Provide the (X, Y) coordinate of the cell's center where the given text is located.  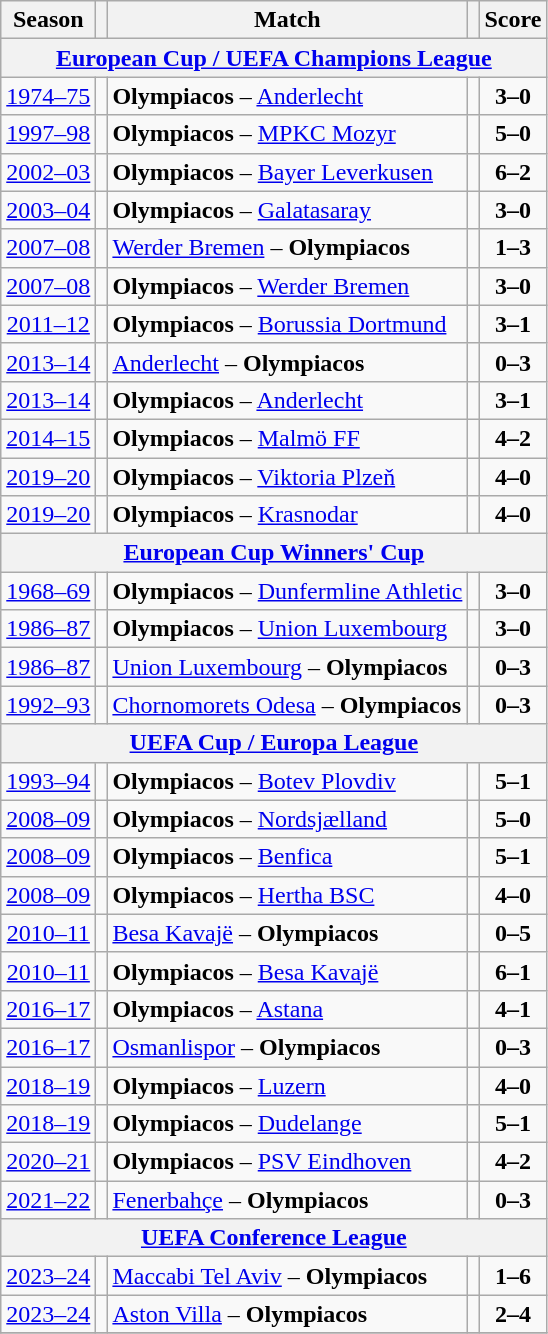
2014–15 (48, 438)
European Cup Winners' Cup (274, 553)
2003–04 (48, 210)
Werder Bremen – Olympiacos (288, 248)
Anderlecht – Olympiacos (288, 362)
6–2 (513, 172)
1–3 (513, 248)
Olympiacos – Bayer Leverkusen (288, 172)
1997–98 (48, 134)
Olympiacos – Viktoria Plzeň (288, 477)
Osmanlispor – Olympiacos (288, 1047)
1–6 (513, 1276)
Chornomorets Odesa – Olympiacos (288, 705)
Besa Kavajë – Olympiacos (288, 933)
Season (48, 20)
Olympiacos – PSV Eindhoven (288, 1162)
Olympiacos – Dudelange (288, 1124)
UEFA Conference League (274, 1238)
2002–03 (48, 172)
Aston Villa – Olympiacos (288, 1314)
2–4 (513, 1314)
Score (513, 20)
1968–69 (48, 591)
1992–93 (48, 705)
2021–22 (48, 1200)
UEFA Cup / Europa League (274, 743)
Olympiacos – Hertha BSC (288, 895)
Fenerbahçe – Olympiacos (288, 1200)
Olympiacos – MPKC Mozyr (288, 134)
Olympiacos – Borussia Dortmund (288, 324)
Olympiacos – Benfica (288, 857)
Maccabi Tel Aviv – Olympiacos (288, 1276)
2011–12 (48, 324)
1974–75 (48, 96)
Olympiacos – Nordsjælland (288, 819)
6–1 (513, 971)
Olympiacos – Krasnodar (288, 515)
1993–94 (48, 781)
Olympiacos – Union Luxembourg (288, 629)
Olympiacos – Dunfermline Athletic (288, 591)
European Cup / UEFA Champions League (274, 58)
Union Luxembourg – Olympiacos (288, 667)
0–5 (513, 933)
4–1 (513, 1009)
Olympiacos – Galatasaray (288, 210)
Olympiacos – Astana (288, 1009)
Olympiacos – Werder Bremen (288, 286)
Olympiacos – Malmö FF (288, 438)
Olympiacos – Botev Plovdiv (288, 781)
2020–21 (48, 1162)
Match (288, 20)
Olympiacos – Luzern (288, 1085)
Olympiacos – Besa Kavajë (288, 971)
